Detect which cell encompasses the target text, then output its (x, y) center coordinate. 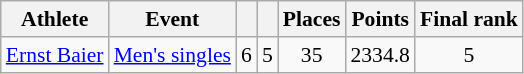
2334.8 (380, 55)
Men's singles (172, 55)
35 (312, 55)
Points (380, 19)
Ernst Baier (55, 55)
Places (312, 19)
6 (246, 55)
Event (172, 19)
Athlete (55, 19)
Final rank (469, 19)
